Return [x, y] of the center of cell containing provided text 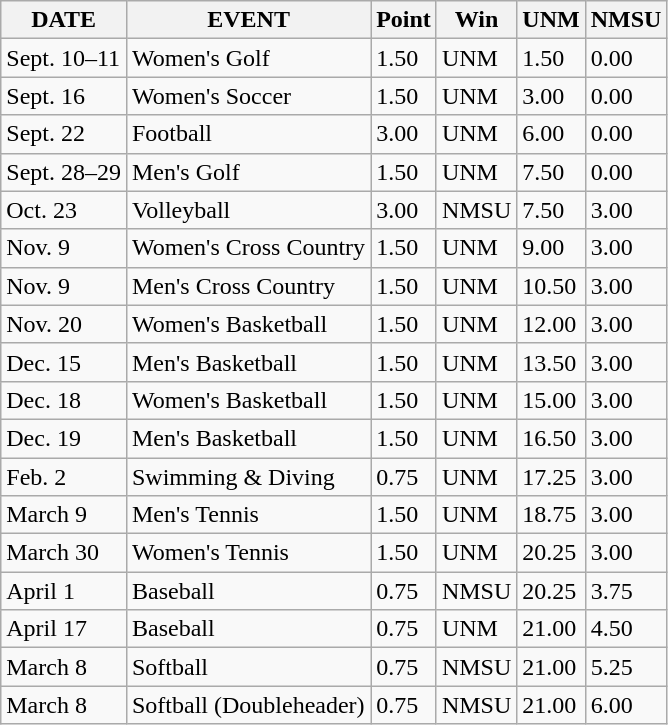
Men's Tennis [248, 515]
Swimming & Diving [248, 477]
Women's Tennis [248, 553]
Sept. 10–11 [64, 58]
Women's Soccer [248, 96]
Women's Golf [248, 58]
Volleyball [248, 210]
3.75 [626, 591]
Win [476, 20]
EVENT [248, 20]
Sept. 22 [64, 134]
April 17 [64, 629]
9.00 [551, 248]
Nov. 20 [64, 324]
15.00 [551, 400]
Softball [248, 667]
DATE [64, 20]
March 30 [64, 553]
16.50 [551, 438]
Men's Cross Country [248, 286]
Dec. 19 [64, 438]
Point [404, 20]
March 9 [64, 515]
Dec. 15 [64, 362]
Oct. 23 [64, 210]
Men's Golf [248, 172]
Softball (Doubleheader) [248, 705]
18.75 [551, 515]
Sept. 16 [64, 96]
Sept. 28–29 [64, 172]
April 1 [64, 591]
Feb. 2 [64, 477]
Dec. 18 [64, 400]
Women's Cross Country [248, 248]
10.50 [551, 286]
13.50 [551, 362]
12.00 [551, 324]
17.25 [551, 477]
Football [248, 134]
5.25 [626, 667]
4.50 [626, 629]
